Detect which cell encompasses the target text, then output its [x, y] center coordinate. 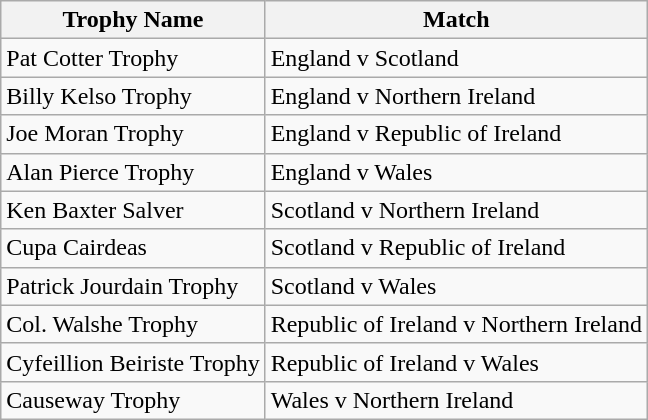
Patrick Jourdain Trophy [133, 286]
Scotland v Northern Ireland [456, 210]
Scotland v Republic of Ireland [456, 248]
England v Scotland [456, 58]
Billy Kelso Trophy [133, 96]
Republic of Ireland v Wales [456, 362]
Match [456, 20]
Republic of Ireland v Northern Ireland [456, 324]
Cupa Cairdeas [133, 248]
Ken Baxter Salver [133, 210]
Col. Walshe Trophy [133, 324]
England v Northern Ireland [456, 96]
England v Wales [456, 172]
Trophy Name [133, 20]
Joe Moran Trophy [133, 134]
England v Republic of Ireland [456, 134]
Alan Pierce Trophy [133, 172]
Cyfeillion Beiriste Trophy [133, 362]
Wales v Northern Ireland [456, 400]
Scotland v Wales [456, 286]
Causeway Trophy [133, 400]
Pat Cotter Trophy [133, 58]
